Capture the cell that displays the provided text and extract its (x, y) central coordinate. 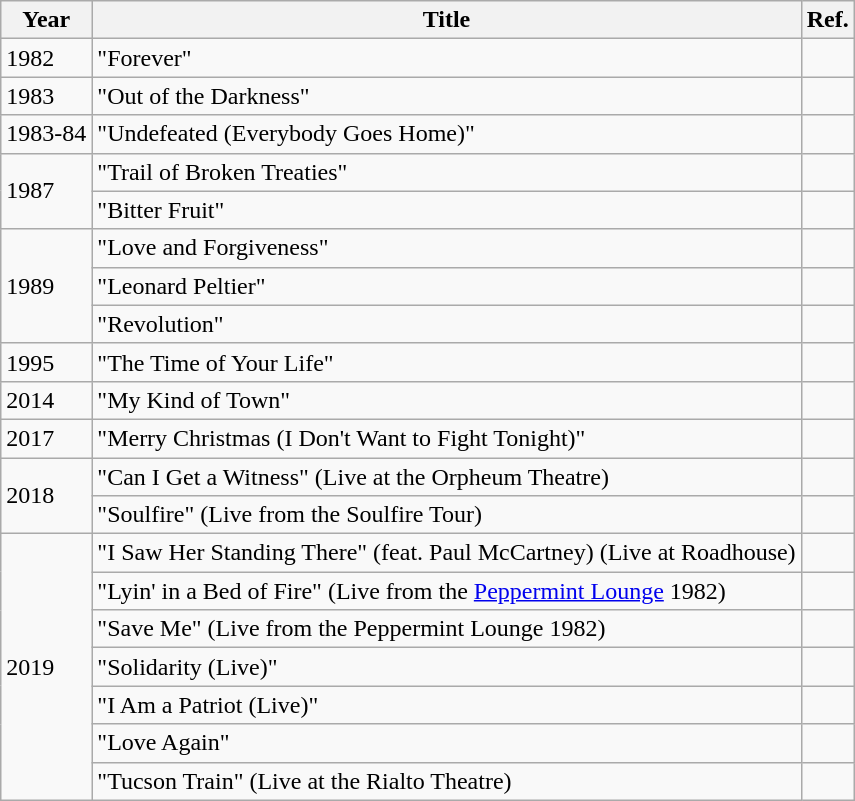
"Love and Forgiveness" (446, 248)
"The Time of Your Life" (446, 362)
"Can I Get a Witness" (Live at the Orpheum Theatre) (446, 477)
2014 (46, 400)
"Forever" (446, 58)
"Out of the Darkness" (446, 96)
"Soulfire" (Live from the Soulfire Tour) (446, 515)
"Revolution" (446, 324)
1995 (46, 362)
"Love Again" (446, 743)
"Leonard Peltier" (446, 286)
1983-84 (46, 134)
"Tucson Train" (Live at the Rialto Theatre) (446, 781)
2019 (46, 667)
"I Saw Her Standing There" (feat. Paul McCartney) (Live at Roadhouse) (446, 553)
2018 (46, 496)
"Bitter Fruit" (446, 210)
"My Kind of Town" (446, 400)
"Solidarity (Live)" (446, 667)
"Save Me" (Live from the Peppermint Lounge 1982) (446, 629)
Year (46, 20)
1983 (46, 96)
Ref. (828, 20)
"Undefeated (Everybody Goes Home)" (446, 134)
"Merry Christmas (I Don't Want to Fight Tonight)" (446, 438)
1987 (46, 191)
1989 (46, 286)
"I Am a Patriot (Live)" (446, 705)
1982 (46, 58)
Title (446, 20)
"Lyin' in a Bed of Fire" (Live from the Peppermint Lounge 1982) (446, 591)
"Trail of Broken Treaties" (446, 172)
2017 (46, 438)
